From the cell containing the given text, extract its center point as [X, Y] coordinate. 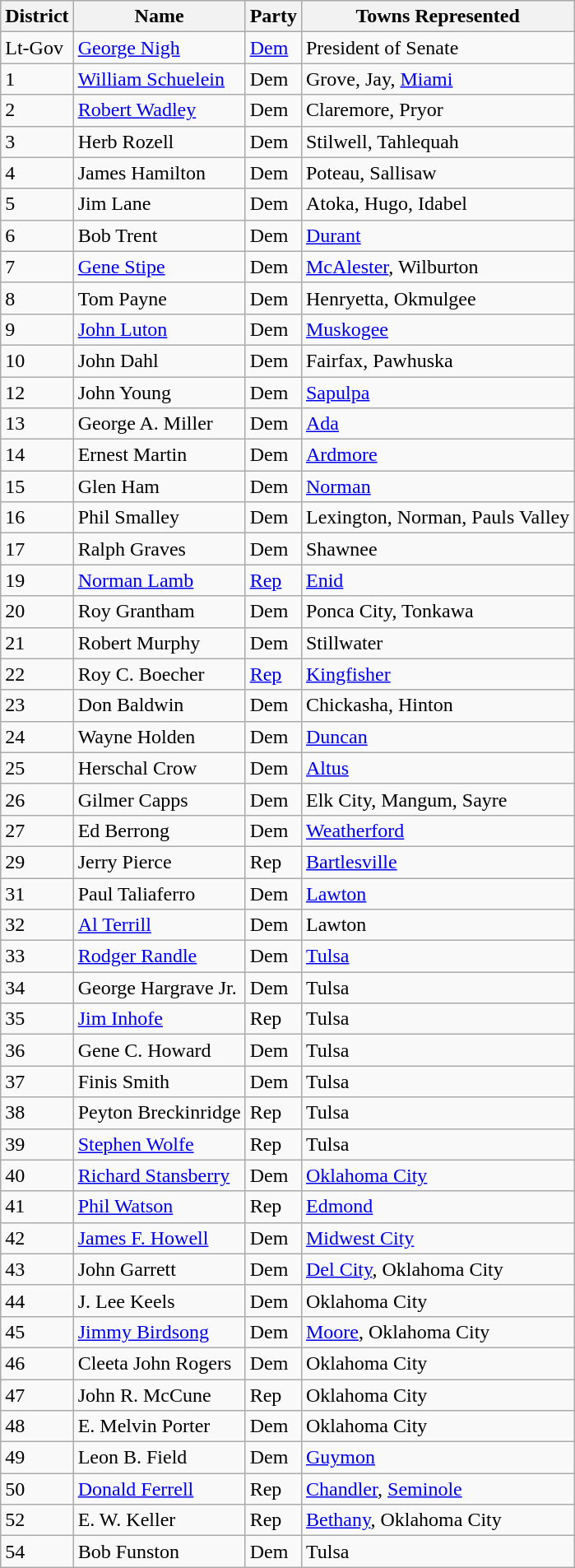
Gilmer Capps [160, 799]
29 [37, 862]
Del City, Oklahoma City [438, 1269]
37 [37, 1082]
William Schuelein [160, 79]
Ralph Graves [160, 549]
Elk City, Mangum, Sayre [438, 799]
Midwest City [438, 1238]
E. W. Keller [160, 1520]
43 [37, 1269]
Jim Lane [160, 204]
Durant [438, 235]
Enid [438, 580]
District [37, 16]
44 [37, 1300]
George A. Miller [160, 424]
5 [37, 204]
27 [37, 831]
40 [37, 1175]
Claremore, Pryor [438, 110]
14 [37, 455]
Ardmore [438, 455]
Edmond [438, 1207]
Al Terrill [160, 925]
46 [37, 1363]
Grove, Jay, Miami [438, 79]
Roy C. Boecher [160, 674]
Ed Berrong [160, 831]
Shawnee [438, 549]
Roy Grantham [160, 612]
47 [37, 1395]
19 [37, 580]
Bob Trent [160, 235]
Poteau, Sallisaw [438, 173]
John R. McCune [160, 1395]
45 [37, 1332]
Wayne Holden [160, 737]
Tom Payne [160, 298]
16 [37, 518]
34 [37, 988]
Ada [438, 424]
23 [37, 705]
Gene Stipe [160, 267]
Finis Smith [160, 1082]
12 [37, 393]
George Nigh [160, 48]
Lexington, Norman, Pauls Valley [438, 518]
Robert Wadley [160, 110]
31 [37, 893]
J. Lee Keels [160, 1300]
Party [273, 16]
John Young [160, 393]
Stillwater [438, 643]
Robert Murphy [160, 643]
52 [37, 1520]
50 [37, 1489]
Herb Rozell [160, 142]
Stephen Wolfe [160, 1144]
Rodger Randle [160, 956]
13 [37, 424]
Norman Lamb [160, 580]
James Hamilton [160, 173]
10 [37, 361]
49 [37, 1458]
John Luton [160, 329]
Sapulpa [438, 393]
John Dahl [160, 361]
2 [37, 110]
Fairfax, Pawhuska [438, 361]
George Hargrave Jr. [160, 988]
Ernest Martin [160, 455]
Ponca City, Tonkawa [438, 612]
Kingfisher [438, 674]
54 [37, 1552]
Glen Ham [160, 486]
Cleeta John Rogers [160, 1363]
Bartlesville [438, 862]
Chandler, Seminole [438, 1489]
Muskogee [438, 329]
15 [37, 486]
25 [37, 768]
35 [37, 1019]
Donald Ferrell [160, 1489]
Chickasha, Hinton [438, 705]
Weatherford [438, 831]
Name [160, 16]
James F. Howell [160, 1238]
Herschal Crow [160, 768]
Richard Stansberry [160, 1175]
17 [37, 549]
24 [37, 737]
Lt-Gov [37, 48]
3 [37, 142]
Jerry Pierce [160, 862]
Phil Smalley [160, 518]
Jim Inhofe [160, 1019]
Henryetta, Okmulgee [438, 298]
Norman [438, 486]
Peyton Breckinridge [160, 1113]
Phil Watson [160, 1207]
4 [37, 173]
Stilwell, Tahlequah [438, 142]
20 [37, 612]
Gene C. Howard [160, 1050]
Leon B. Field [160, 1458]
Moore, Oklahoma City [438, 1332]
21 [37, 643]
John Garrett [160, 1269]
32 [37, 925]
22 [37, 674]
Altus [438, 768]
7 [37, 267]
9 [37, 329]
Paul Taliaferro [160, 893]
Towns Represented [438, 16]
Atoka, Hugo, Idabel [438, 204]
E. Melvin Porter [160, 1426]
Don Baldwin [160, 705]
Jimmy Birdsong [160, 1332]
33 [37, 956]
36 [37, 1050]
48 [37, 1426]
Guymon [438, 1458]
President of Senate [438, 48]
Duncan [438, 737]
Bob Funston [160, 1552]
41 [37, 1207]
38 [37, 1113]
6 [37, 235]
McAlester, Wilburton [438, 267]
1 [37, 79]
26 [37, 799]
42 [37, 1238]
Bethany, Oklahoma City [438, 1520]
39 [37, 1144]
8 [37, 298]
